Return the [x, y] coordinate for the center point of the cell that contains the specified text.  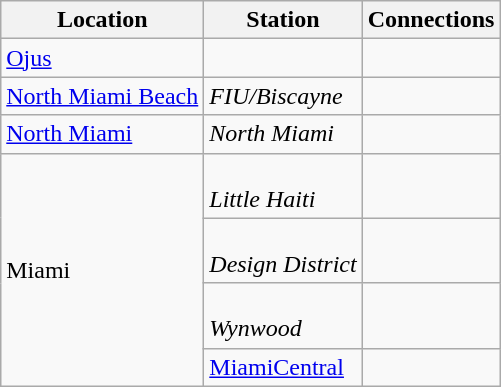
Wynwood [283, 316]
FIU/Biscayne [283, 96]
Design District [283, 250]
MiamiCentral [283, 367]
Connections [431, 20]
North Miami Beach [102, 96]
Little Haiti [283, 186]
Location [102, 20]
Miami [102, 270]
Ojus [102, 58]
Station [283, 20]
